Output the [x, y] coordinate of the center of the cell containing the given text.  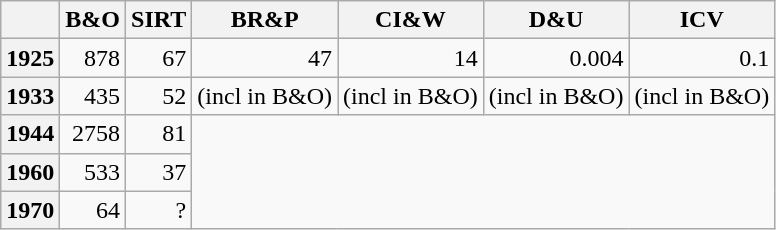
47 [265, 58]
2758 [93, 134]
435 [93, 96]
37 [159, 172]
ICV [702, 20]
1944 [30, 134]
64 [93, 210]
0.004 [556, 58]
1970 [30, 210]
52 [159, 96]
B&O [93, 20]
67 [159, 58]
1960 [30, 172]
? [159, 210]
1933 [30, 96]
81 [159, 134]
878 [93, 58]
SIRT [159, 20]
0.1 [702, 58]
D&U [556, 20]
CI&W [411, 20]
533 [93, 172]
BR&P [265, 20]
1925 [30, 58]
14 [411, 58]
